From the cell containing the given text, extract its center point as [x, y] coordinate. 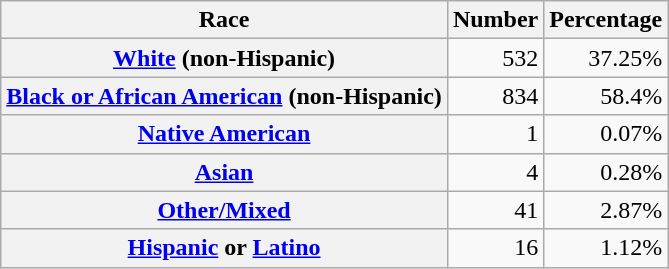
Black or African American (non-Hispanic) [224, 96]
White (non-Hispanic) [224, 58]
16 [495, 248]
Number [495, 20]
0.28% [606, 172]
Hispanic or Latino [224, 248]
41 [495, 210]
1 [495, 134]
Percentage [606, 20]
58.4% [606, 96]
834 [495, 96]
37.25% [606, 58]
Asian [224, 172]
Other/Mixed [224, 210]
532 [495, 58]
Race [224, 20]
0.07% [606, 134]
Native American [224, 134]
2.87% [606, 210]
1.12% [606, 248]
4 [495, 172]
